Find where the given text appears and provide that cell's center as [x, y] coordinate. 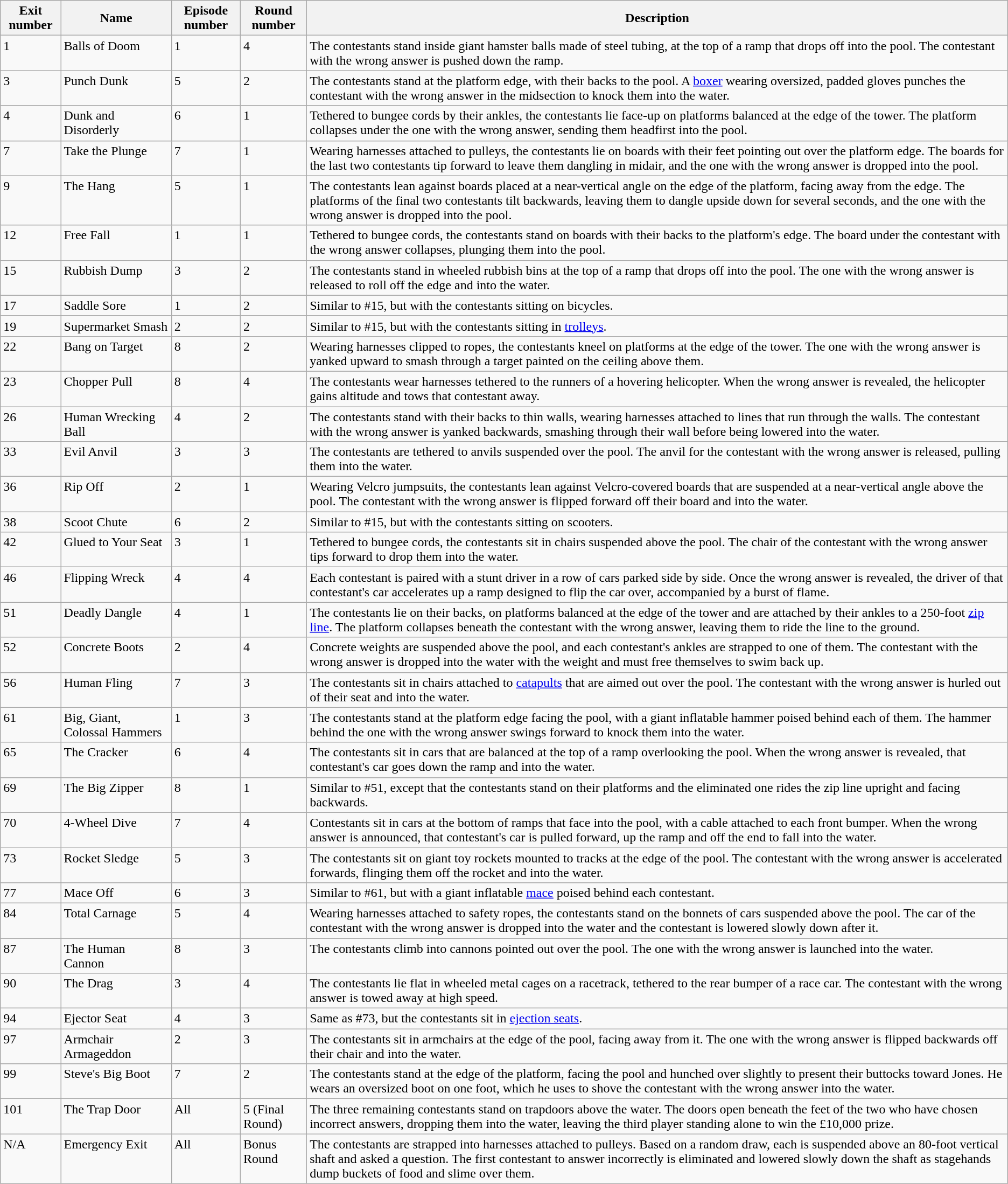
17 [31, 305]
Similar to #15, but with the contestants sitting on scooters. [657, 522]
The contestants climb into cannons pointed out over the pool. The one with the wrong answer is launched into the water. [657, 956]
Total Carnage [116, 920]
Ejector Seat [116, 1019]
Exit number [31, 18]
Glued to Your Seat [116, 549]
42 [31, 549]
61 [31, 725]
22 [31, 353]
The Big Zipper [116, 795]
101 [31, 1116]
Similar to #61, but with a giant inflatable mace poised behind each contestant. [657, 893]
12 [31, 242]
Bang on Target [116, 353]
56 [31, 689]
15 [31, 278]
26 [31, 423]
52 [31, 655]
Punch Dunk [116, 88]
70 [31, 830]
The Hang [116, 200]
38 [31, 522]
Scoot Chute [116, 522]
Same as #73, but the contestants sit in ejection seats. [657, 1019]
Name [116, 18]
The Trap Door [116, 1116]
23 [31, 389]
4-Wheel Dive [116, 830]
Bonus Round [274, 1159]
Round number [274, 18]
9 [31, 200]
Balls of Doom [116, 53]
46 [31, 585]
Take the Plunge [116, 158]
84 [31, 920]
Similar to #51, except that the contestants stand on their platforms and the eliminated one rides the zip line upright and facing backwards. [657, 795]
Emergency Exit [116, 1159]
The Cracker [116, 760]
Mace Off [116, 893]
Dunk and Disorderly [116, 123]
Concrete Boots [116, 655]
36 [31, 495]
Rocket Sledge [116, 865]
Rubbish Dump [116, 278]
87 [31, 956]
Big, Giant, Colossal Hammers [116, 725]
Steve's Big Boot [116, 1082]
5 (Final Round) [274, 1116]
Deadly Dangle [116, 619]
Flipping Wreck [116, 585]
19 [31, 326]
Saddle Sore [116, 305]
97 [31, 1046]
51 [31, 619]
The Drag [116, 991]
Similar to #15, but with the contestants sitting on bicycles. [657, 305]
Episode number [206, 18]
73 [31, 865]
Human Fling [116, 689]
Evil Anvil [116, 459]
77 [31, 893]
Rip Off [116, 495]
33 [31, 459]
90 [31, 991]
Armchair Armageddon [116, 1046]
65 [31, 760]
69 [31, 795]
The Human Cannon [116, 956]
Free Fall [116, 242]
Supermarket Smash [116, 326]
Similar to #15, but with the contestants sitting in trolleys. [657, 326]
N/A [31, 1159]
Chopper Pull [116, 389]
Human Wrecking Ball [116, 423]
99 [31, 1082]
94 [31, 1019]
Description [657, 18]
